Return the (x, y) coordinate for the center point of the cell that contains the specified text.  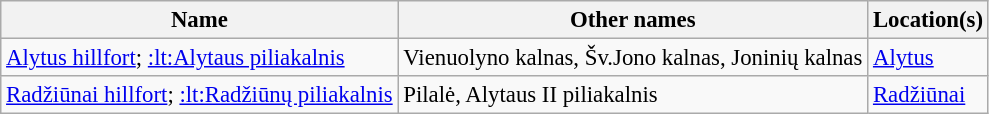
Alytus hillfort; :lt:Alytaus piliakalnis (200, 58)
Name (200, 20)
Location(s) (928, 20)
Radžiūnai hillfort; :lt:Radžiūnų piliakalnis (200, 95)
Pilalė, Alytaus II piliakalnis (633, 95)
Vienuolyno kalnas, Šv.Jono kalnas, Joninių kalnas (633, 58)
Radžiūnai (928, 95)
Other names (633, 20)
Alytus (928, 58)
